From the cell containing the given text, extract its center point as [X, Y] coordinate. 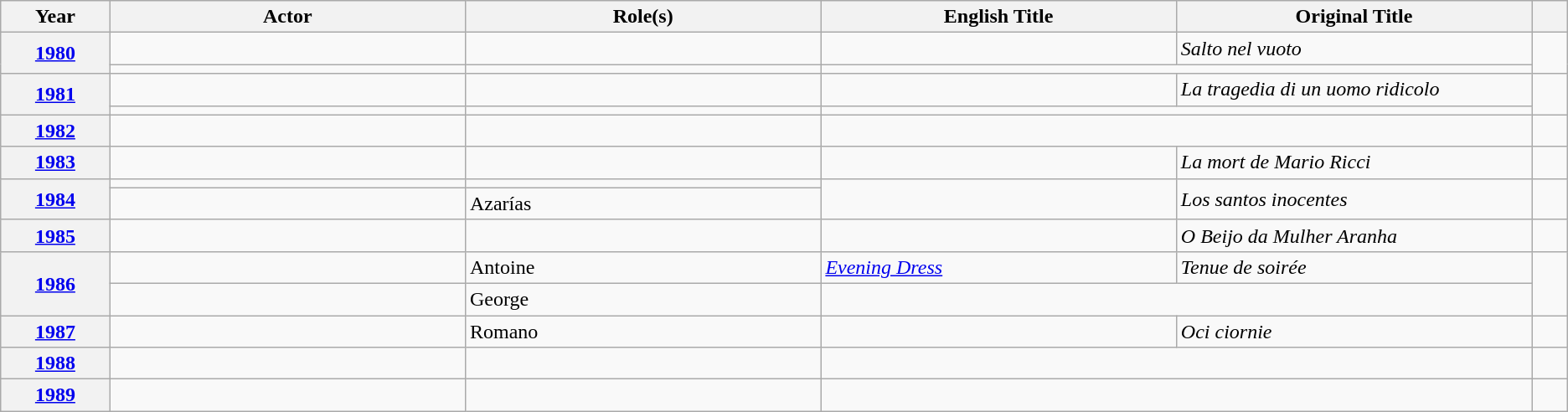
1982 [55, 131]
Original Title [1354, 17]
1985 [55, 235]
English Title [998, 17]
Los santos inocentes [1354, 199]
Antoine [642, 267]
1987 [55, 331]
Role(s) [642, 17]
Azarías [642, 203]
1984 [55, 199]
Tenue de soirée [1354, 267]
1989 [55, 395]
1980 [55, 54]
Year [55, 17]
1981 [55, 94]
Evening Dress [998, 267]
Salto nel vuoto [1354, 49]
Oci ciornie [1354, 331]
1988 [55, 363]
1983 [55, 162]
1986 [55, 283]
O Beijo da Mulher Aranha [1354, 235]
Actor [287, 17]
Romano [642, 331]
La mort de Mario Ricci [1354, 162]
La tragedia di un uomo ridicolo [1354, 90]
George [642, 299]
